Extract the [x, y] coordinate from the center of the cell holding the provided text.  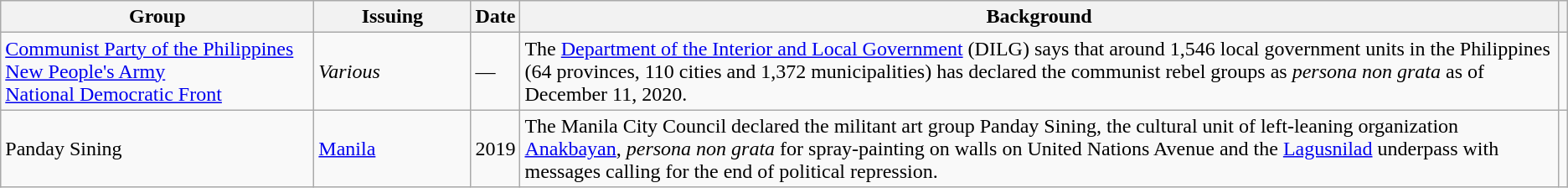
— [496, 71]
Various [392, 71]
Issuing [392, 17]
Background [1039, 17]
Panday Sining [157, 149]
2019 [496, 149]
Group [157, 17]
Communist Party of the PhilippinesNew People's ArmyNational Democratic Front [157, 71]
Date [496, 17]
Manila [392, 149]
